Output the [x, y] coordinate of the center of the cell containing the given text.  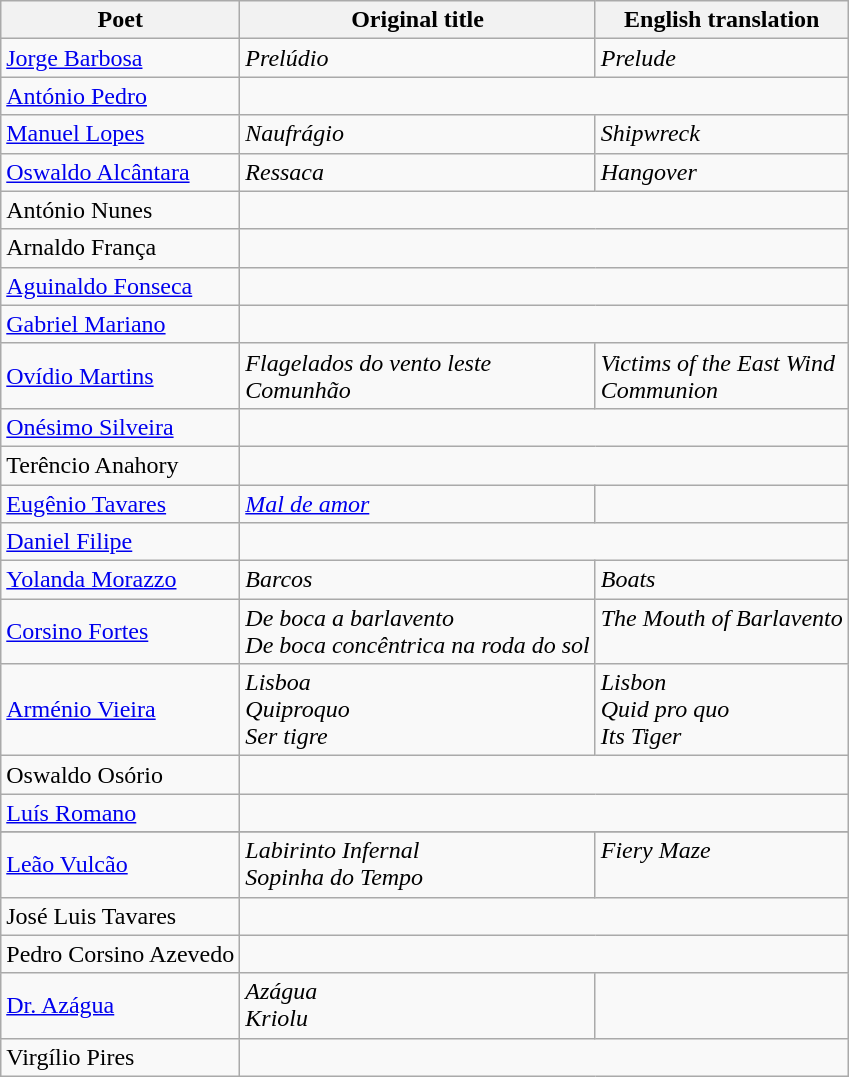
Flagelados do vento lesteComunhão [418, 376]
Labirinto InfernalSopinha do Tempo [418, 864]
Shipwreck [722, 134]
LisboaQuiproquoSer tigre [418, 710]
António Nunes [120, 210]
Pedro Corsino Azevedo [120, 954]
Arménio Vieira [120, 710]
AzáguaKriolu [418, 1006]
Yolanda Morazzo [120, 580]
Aguinaldo Fonseca [120, 286]
Virgílio Pires [120, 1057]
Daniel Filipe [120, 542]
Luís Romano [120, 813]
Mal de amor [418, 503]
Manuel Lopes [120, 134]
António Pedro [120, 96]
Ovídio Martins [120, 376]
English translation [722, 20]
Poet [120, 20]
Leão Vulcão [120, 864]
José Luis Tavares [120, 916]
Victims of the East WindCommunion [722, 376]
Gabriel Mariano [120, 324]
Terêncio Anahory [120, 465]
Ressaca [418, 172]
Corsino Fortes [120, 632]
LisbonQuid pro quoIts Tiger [722, 710]
Original title [418, 20]
Fiery Maze [722, 864]
Onésimo Silveira [120, 427]
Hangover [722, 172]
Barcos [418, 580]
Prelude [722, 58]
Jorge Barbosa [120, 58]
Oswaldo Alcântara [120, 172]
De boca a barlaventoDe boca concêntrica na roda do sol [418, 632]
Prelúdio [418, 58]
Oswaldo Osório [120, 775]
Boats [722, 580]
Naufrágio [418, 134]
Dr. Azágua [120, 1006]
Eugênio Tavares [120, 503]
Arnaldo França [120, 248]
The Mouth of Barlavento [722, 632]
